Return (X, Y) of the center of cell containing provided text 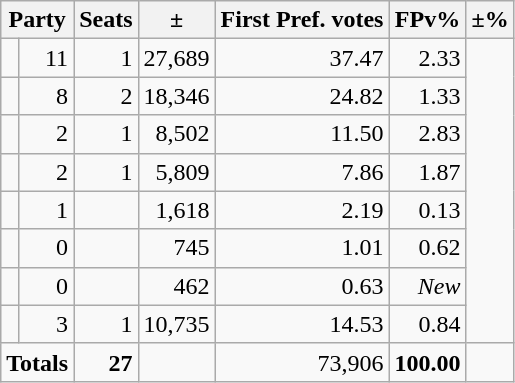
27,689 (176, 58)
1.33 (428, 96)
27 (106, 362)
8 (46, 96)
1,618 (176, 210)
14.53 (302, 324)
0.84 (428, 324)
3 (46, 324)
7.86 (302, 172)
1.01 (302, 248)
8,502 (176, 134)
100.00 (428, 362)
± (176, 20)
Seats (106, 20)
0.13 (428, 210)
0.63 (302, 286)
18,346 (176, 96)
11.50 (302, 134)
745 (176, 248)
24.82 (302, 96)
11 (46, 58)
462 (176, 286)
0.62 (428, 248)
±% (490, 20)
5,809 (176, 172)
New (428, 286)
2.19 (302, 210)
1.87 (428, 172)
Totals (38, 362)
2.83 (428, 134)
2.33 (428, 58)
First Pref. votes (302, 20)
FPv% (428, 20)
10,735 (176, 324)
Party (38, 20)
37.47 (302, 58)
73,906 (302, 362)
